Locate the cell with the specified text and output its (x, y) center coordinate. 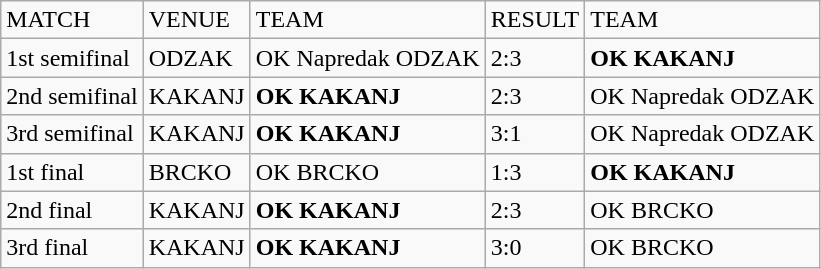
3rd semifinal (72, 134)
3:0 (535, 248)
VENUE (196, 20)
MATCH (72, 20)
3rd final (72, 248)
2nd final (72, 210)
3:1 (535, 134)
BRCKO (196, 172)
1st semifinal (72, 58)
RESULT (535, 20)
1:3 (535, 172)
ODZAK (196, 58)
1st final (72, 172)
2nd semifinal (72, 96)
